Return [X, Y] of the center of cell containing provided text 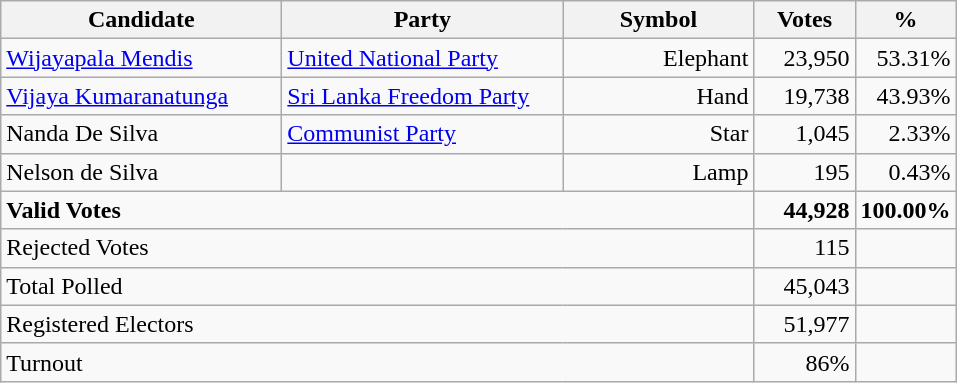
Symbol [658, 20]
0.43% [906, 172]
Vijaya Kumaranatunga [142, 96]
Party [422, 20]
86% [804, 362]
Star [658, 134]
53.31% [906, 58]
Sri Lanka Freedom Party [422, 96]
19,738 [804, 96]
Elephant [658, 58]
United National Party [422, 58]
% [906, 20]
51,977 [804, 324]
100.00% [906, 210]
Registered Electors [378, 324]
Candidate [142, 20]
Wijayapala Mendis [142, 58]
Total Polled [378, 286]
Lamp [658, 172]
44,928 [804, 210]
Nelson de Silva [142, 172]
1,045 [804, 134]
45,043 [804, 286]
195 [804, 172]
23,950 [804, 58]
Rejected Votes [378, 248]
2.33% [906, 134]
Nanda De Silva [142, 134]
Communist Party [422, 134]
Turnout [378, 362]
Votes [804, 20]
Hand [658, 96]
115 [804, 248]
43.93% [906, 96]
Valid Votes [378, 210]
